Identify which cell holds the provided text, then report its (x, y) central coordinate. 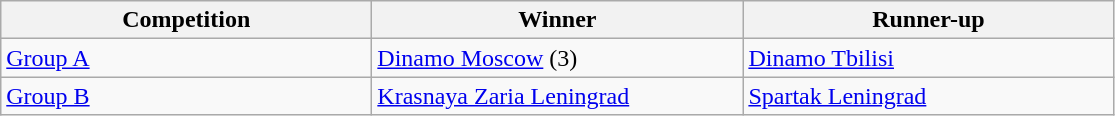
Krasnaya Zaria Leningrad (558, 96)
Spartak Leningrad (928, 96)
Competition (186, 20)
Runner-up (928, 20)
Winner (558, 20)
Group A (186, 58)
Dinamo Moscow (3) (558, 58)
Group B (186, 96)
Dinamo Tbilisi (928, 58)
